Return the (x, y) coordinate for the center point of the cell that contains the specified text.  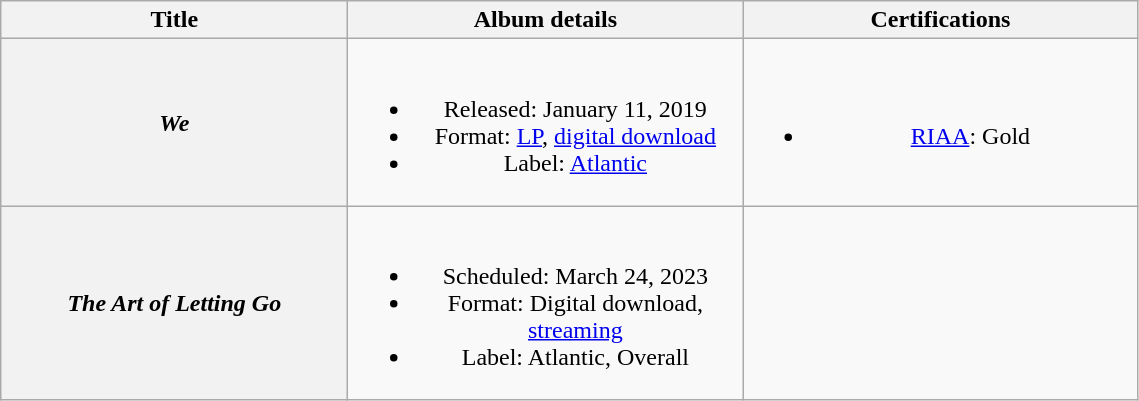
Album details (546, 20)
Certifications (940, 20)
We (174, 122)
Released: January 11, 2019Format: LP, digital downloadLabel: Atlantic (546, 122)
The Art of Letting Go (174, 303)
Title (174, 20)
Scheduled: March 24, 2023Format: Digital download, streamingLabel: Atlantic, Overall (546, 303)
RIAA: Gold (940, 122)
